Provide the (x, y) coordinate of the cell's center where the given text is located.  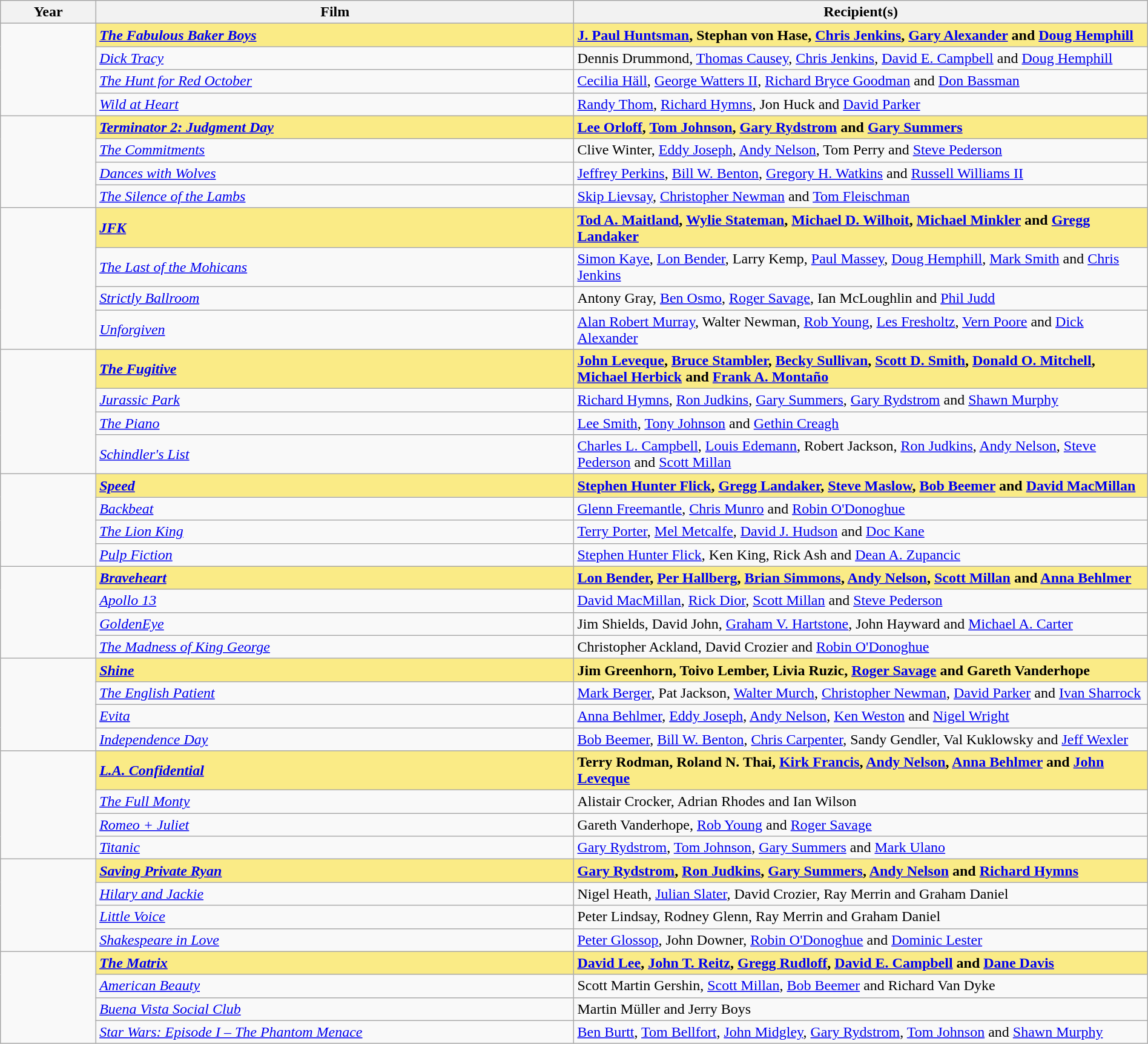
Shakespeare in Love (335, 940)
Antony Gray, Ben Osmo, Roger Savage, Ian McLoughlin and Phil Judd (861, 298)
Schindler's List (335, 454)
Recipient(s) (861, 12)
Film (335, 12)
Bob Beemer, Bill W. Benton, Chris Carpenter, Sandy Gendler, Val Kuklowsky and Jeff Wexler (861, 739)
Glenn Freemantle, Chris Munro and Robin O'Donoghue (861, 509)
Dennis Drummond, Thomas Causey, Chris Jenkins, David E. Campbell and Doug Hemphill (861, 58)
Dick Tracy (335, 58)
Christopher Ackland, David Crozier and Robin O'Donoghue (861, 647)
Shine (335, 670)
Richard Hymns, Ron Judkins, Gary Summers, Gary Rydstrom and Shawn Murphy (861, 400)
Jeffrey Perkins, Bill W. Benton, Gregory H. Watkins and Russell Williams II (861, 173)
Lee Orloff, Tom Johnson, Gary Rydstrom and Gary Summers (861, 127)
JFK (335, 228)
Buena Vista Social Club (335, 1009)
Simon Kaye, Lon Bender, Larry Kemp, Paul Massey, Doug Hemphill, Mark Smith and Chris Jenkins (861, 266)
Anna Behlmer, Eddy Joseph, Andy Nelson, Ken Weston and Nigel Wright (861, 716)
Tod A. Maitland, Wylie Stateman, Michael D. Wilhoit, Michael Minkler and Gregg Landaker (861, 228)
Saving Private Ryan (335, 871)
Peter Lindsay, Rodney Glenn, Ray Merrin and Graham Daniel (861, 917)
The Fabulous Baker Boys (335, 35)
Braveheart (335, 578)
The Last of the Mohicans (335, 266)
Mark Berger, Pat Jackson, Walter Murch, Christopher Newman, David Parker and Ivan Sharrock (861, 693)
The Piano (335, 423)
Titanic (335, 848)
The Madness of King George (335, 647)
Stephen Hunter Flick, Gregg Landaker, Steve Maslow, Bob Beemer and David MacMillan (861, 486)
Ben Burtt, Tom Bellfort, John Midgley, Gary Rydstrom, Tom Johnson and Shawn Murphy (861, 1032)
John Leveque, Bruce Stambler, Becky Sullivan, Scott D. Smith, Donald O. Mitchell, Michael Herbick and Frank A. Montaño (861, 369)
Year (48, 12)
Speed (335, 486)
Little Voice (335, 917)
Stephen Hunter Flick, Ken King, Rick Ash and Dean A. Zupancic (861, 555)
L.A. Confidential (335, 770)
Evita (335, 716)
Independence Day (335, 739)
Terry Porter, Mel Metcalfe, David J. Hudson and Doc Kane (861, 532)
The Silence of the Lambs (335, 196)
The Fugitive (335, 369)
Terminator 2: Judgment Day (335, 127)
Randy Thom, Richard Hymns, Jon Huck and David Parker (861, 104)
Terry Rodman, Roland N. Thai, Kirk Francis, Andy Nelson, Anna Behlmer and John Leveque (861, 770)
Alan Robert Murray, Walter Newman, Rob Young, Les Fresholtz, Vern Poore and Dick Alexander (861, 329)
Skip Lievsay, Christopher Newman and Tom Fleischman (861, 196)
Star Wars: Episode I – The Phantom Menace (335, 1032)
Peter Glossop, John Downer, Robin O'Donoghue and Dominic Lester (861, 940)
Apollo 13 (335, 601)
Unforgiven (335, 329)
J. Paul Huntsman, Stephan von Hase, Chris Jenkins, Gary Alexander and Doug Hemphill (861, 35)
The English Patient (335, 693)
Alistair Crocker, Adrian Rhodes and Ian Wilson (861, 802)
The Lion King (335, 532)
Gary Rydstrom, Tom Johnson, Gary Summers and Mark Ulano (861, 848)
The Hunt for Red October (335, 81)
Scott Martin Gershin, Scott Millan, Bob Beemer and Richard Van Dyke (861, 986)
Jim Shields, David John, Graham V. Hartstone, John Hayward and Michael A. Carter (861, 624)
Lon Bender, Per Hallberg, Brian Simmons, Andy Nelson, Scott Millan and Anna Behlmer (861, 578)
Lee Smith, Tony Johnson and Gethin Creagh (861, 423)
Pulp Fiction (335, 555)
Martin Müller and Jerry Boys (861, 1009)
David Lee, John T. Reitz, Gregg Rudloff, David E. Campbell and Dane Davis (861, 963)
Wild at Heart (335, 104)
Cecilia Häll, George Watters II, Richard Bryce Goodman and Don Bassman (861, 81)
The Commitments (335, 150)
Backbeat (335, 509)
David MacMillan, Rick Dior, Scott Millan and Steve Pederson (861, 601)
Gareth Vanderhope, Rob Young and Roger Savage (861, 825)
Nigel Heath, Julian Slater, David Crozier, Ray Merrin and Graham Daniel (861, 894)
Gary Rydstrom, Ron Judkins, Gary Summers, Andy Nelson and Richard Hymns (861, 871)
American Beauty (335, 986)
Hilary and Jackie (335, 894)
Strictly Ballroom (335, 298)
The Matrix (335, 963)
Romeo + Juliet (335, 825)
Clive Winter, Eddy Joseph, Andy Nelson, Tom Perry and Steve Pederson (861, 150)
Jurassic Park (335, 400)
The Full Monty (335, 802)
Charles L. Campbell, Louis Edemann, Robert Jackson, Ron Judkins, Andy Nelson, Steve Pederson and Scott Millan (861, 454)
Jim Greenhorn, Toivo Lember, Livia Ruzic, Roger Savage and Gareth Vanderhope (861, 670)
GoldenEye (335, 624)
Dances with Wolves (335, 173)
